Locate the cell with the specified text and output its (x, y) center coordinate. 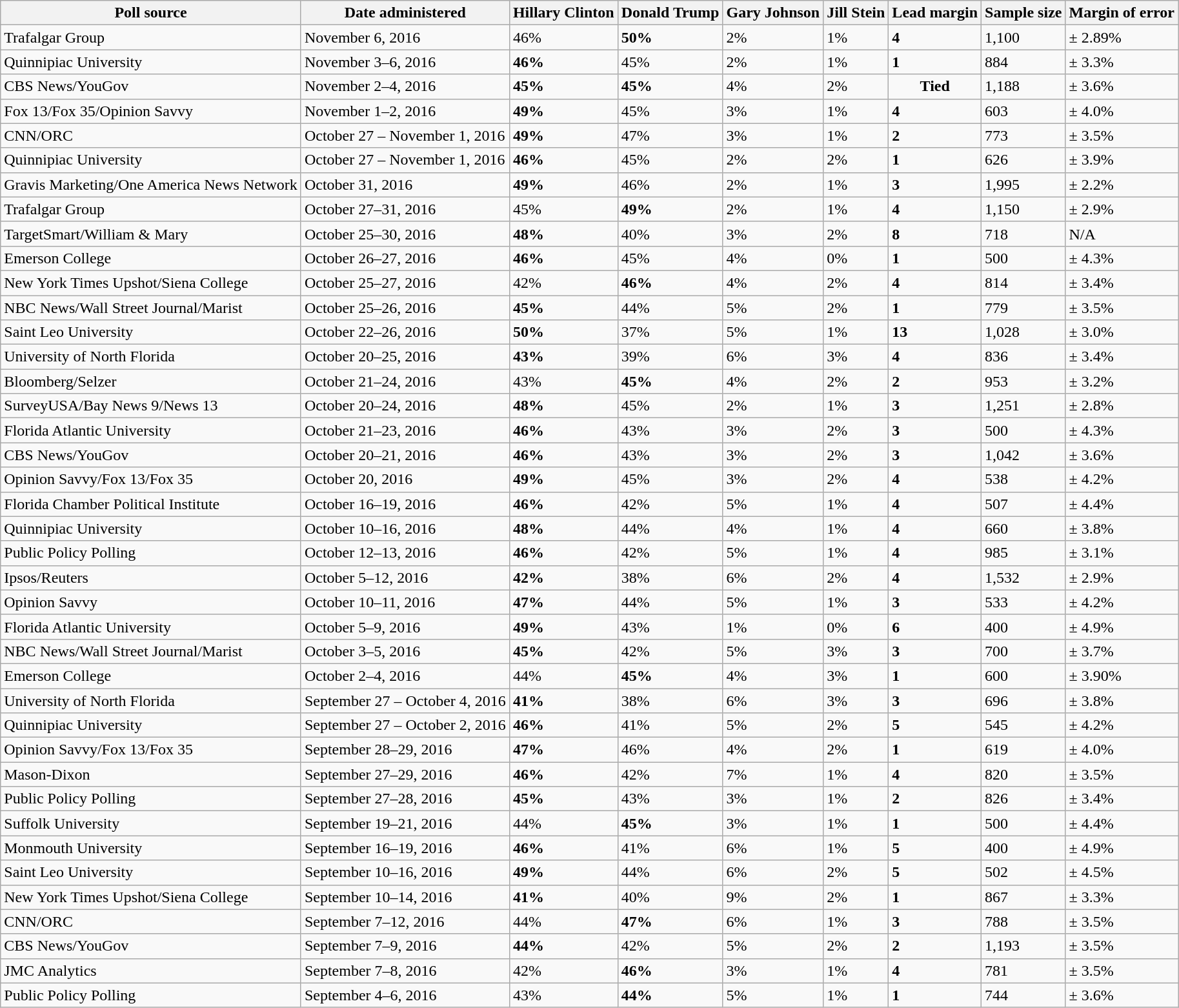
1,042 (1023, 455)
884 (1023, 62)
Sample size (1023, 13)
± 3.7% (1122, 651)
Margin of error (1122, 13)
October 20–24, 2016 (405, 406)
867 (1023, 897)
September 19–21, 2016 (405, 823)
October 22–26, 2016 (405, 332)
600 (1023, 676)
October 26–27, 2016 (405, 258)
SurveyUSA/Bay News 9/News 13 (151, 406)
507 (1023, 504)
± 3.1% (1122, 553)
October 12–13, 2016 (405, 553)
9% (773, 897)
Poll source (151, 13)
October 10–11, 2016 (405, 602)
Gravis Marketing/One America News Network (151, 185)
502 (1023, 872)
781 (1023, 971)
October 5–9, 2016 (405, 627)
N/A (1122, 234)
October 25–26, 2016 (405, 308)
Bloomberg/Selzer (151, 381)
Hillary Clinton (563, 13)
September 4–6, 2016 (405, 995)
September 27–28, 2016 (405, 799)
± 2.2% (1122, 185)
October 25–27, 2016 (405, 283)
October 27–31, 2016 (405, 209)
13 (935, 332)
Monmouth University (151, 848)
744 (1023, 995)
626 (1023, 160)
779 (1023, 308)
October 3–5, 2016 (405, 651)
533 (1023, 602)
773 (1023, 136)
October 10–16, 2016 (405, 529)
820 (1023, 774)
± 4.5% (1122, 872)
696 (1023, 700)
September 27 – October 2, 2016 (405, 725)
814 (1023, 283)
8 (935, 234)
Fox 13/Fox 35/Opinion Savvy (151, 111)
October 31, 2016 (405, 185)
700 (1023, 651)
1,150 (1023, 209)
1,532 (1023, 578)
1,188 (1023, 86)
September 10–14, 2016 (405, 897)
± 3.9% (1122, 160)
Donald Trump (670, 13)
October 16–19, 2016 (405, 504)
985 (1023, 553)
September 28–29, 2016 (405, 750)
September 27 – October 4, 2016 (405, 700)
Date administered (405, 13)
545 (1023, 725)
953 (1023, 381)
November 3–6, 2016 (405, 62)
TargetSmart/William & Mary (151, 234)
± 2.89% (1122, 37)
37% (670, 332)
± 3.2% (1122, 381)
October 20–21, 2016 (405, 455)
October 20–25, 2016 (405, 357)
1,251 (1023, 406)
Tied (935, 86)
October 5–12, 2016 (405, 578)
1,193 (1023, 946)
September 7–9, 2016 (405, 946)
October 25–30, 2016 (405, 234)
Florida Chamber Political Institute (151, 504)
September 27–29, 2016 (405, 774)
JMC Analytics (151, 971)
± 3.0% (1122, 332)
September 16–19, 2016 (405, 848)
7% (773, 774)
Jill Stein (856, 13)
± 3.90% (1122, 676)
September 7–12, 2016 (405, 922)
538 (1023, 479)
November 1–2, 2016 (405, 111)
1,995 (1023, 185)
619 (1023, 750)
603 (1023, 111)
October 21–24, 2016 (405, 381)
Mason-Dixon (151, 774)
Suffolk University (151, 823)
September 7–8, 2016 (405, 971)
788 (1023, 922)
October 2–4, 2016 (405, 676)
October 20, 2016 (405, 479)
6 (935, 627)
September 10–16, 2016 (405, 872)
1,028 (1023, 332)
October 21–23, 2016 (405, 430)
Lead margin (935, 13)
826 (1023, 799)
718 (1023, 234)
November 6, 2016 (405, 37)
1,100 (1023, 37)
Ipsos/Reuters (151, 578)
± 2.8% (1122, 406)
November 2–4, 2016 (405, 86)
836 (1023, 357)
Opinion Savvy (151, 602)
660 (1023, 529)
Gary Johnson (773, 13)
39% (670, 357)
